Pinpoint the cell where the given text exists, returning its [X, Y] midpoint coordinate. 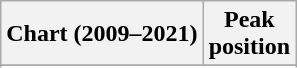
Peak position [249, 34]
Chart (2009–2021) [102, 34]
